Determine the [x, y] coordinate at the center of the cell enclosing the given text.  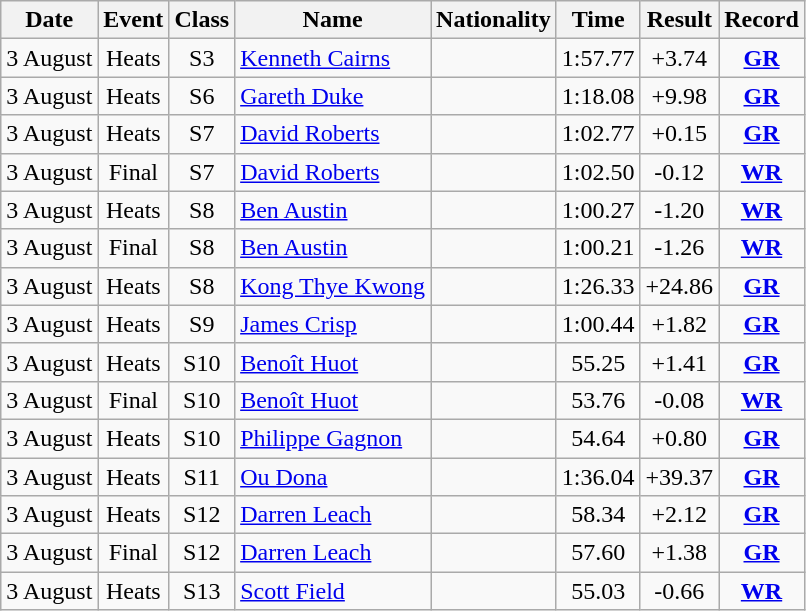
Kong Thye Kwong [333, 286]
1:02.50 [598, 172]
S3 [202, 58]
Result [680, 20]
+9.98 [680, 96]
1:36.04 [598, 477]
53.76 [598, 400]
Kenneth Cairns [333, 58]
+0.80 [680, 438]
+0.15 [680, 134]
-0.08 [680, 400]
57.60 [598, 553]
1:18.08 [598, 96]
Record [762, 20]
58.34 [598, 515]
+24.86 [680, 286]
Date [50, 20]
1:00.21 [598, 248]
Event [134, 20]
+1.41 [680, 362]
Philippe Gagnon [333, 438]
1:26.33 [598, 286]
1:00.44 [598, 324]
-0.12 [680, 172]
Class [202, 20]
Name [333, 20]
54.64 [598, 438]
S6 [202, 96]
Time [598, 20]
1:02.77 [598, 134]
+1.38 [680, 553]
S9 [202, 324]
+39.37 [680, 477]
55.03 [598, 591]
S11 [202, 477]
S13 [202, 591]
Nationality [494, 20]
James Crisp [333, 324]
+2.12 [680, 515]
1:00.27 [598, 210]
-1.20 [680, 210]
Scott Field [333, 591]
Ou Dona [333, 477]
-0.66 [680, 591]
+1.82 [680, 324]
+3.74 [680, 58]
-1.26 [680, 248]
Gareth Duke [333, 96]
55.25 [598, 362]
1:57.77 [598, 58]
